Return the (x, y) coordinate for the center point of the cell that contains the specified text.  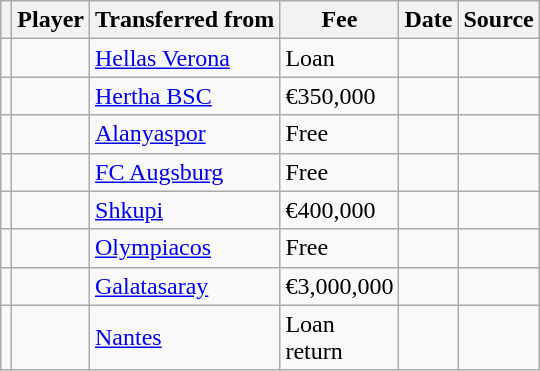
Source (498, 20)
Galatasaray (185, 286)
Nantes (185, 338)
Loan return (340, 338)
Date (428, 20)
Hellas Verona (185, 58)
€350,000 (340, 96)
Fee (340, 20)
Olympiacos (185, 248)
€3,000,000 (340, 286)
Alanyaspor (185, 134)
Loan (340, 58)
Hertha BSC (185, 96)
FC Augsburg (185, 172)
Shkupi (185, 210)
Transferred from (185, 20)
€400,000 (340, 210)
Player (51, 20)
